Scan for the cell matching the given text and deliver its (X, Y) coordinate at center. 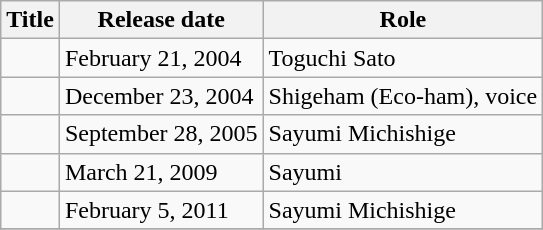
Shigeham (Eco-ham), voice (403, 96)
Toguchi Sato (403, 58)
February 21, 2004 (161, 58)
Title (30, 20)
Role (403, 20)
September 28, 2005 (161, 134)
February 5, 2011 (161, 210)
Release date (161, 20)
December 23, 2004 (161, 96)
Sayumi (403, 172)
March 21, 2009 (161, 172)
